Return (x, y) of the center of cell containing provided text 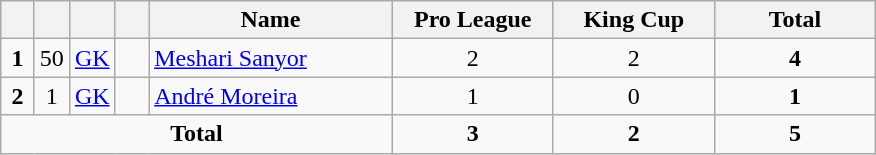
André Moreira (271, 96)
Meshari Sanyor (271, 58)
3 (472, 134)
5 (794, 134)
4 (794, 58)
King Cup (634, 20)
Pro League (472, 20)
Name (271, 20)
0 (634, 96)
50 (52, 58)
